Scan for the cell matching the given text and deliver its (x, y) coordinate at center. 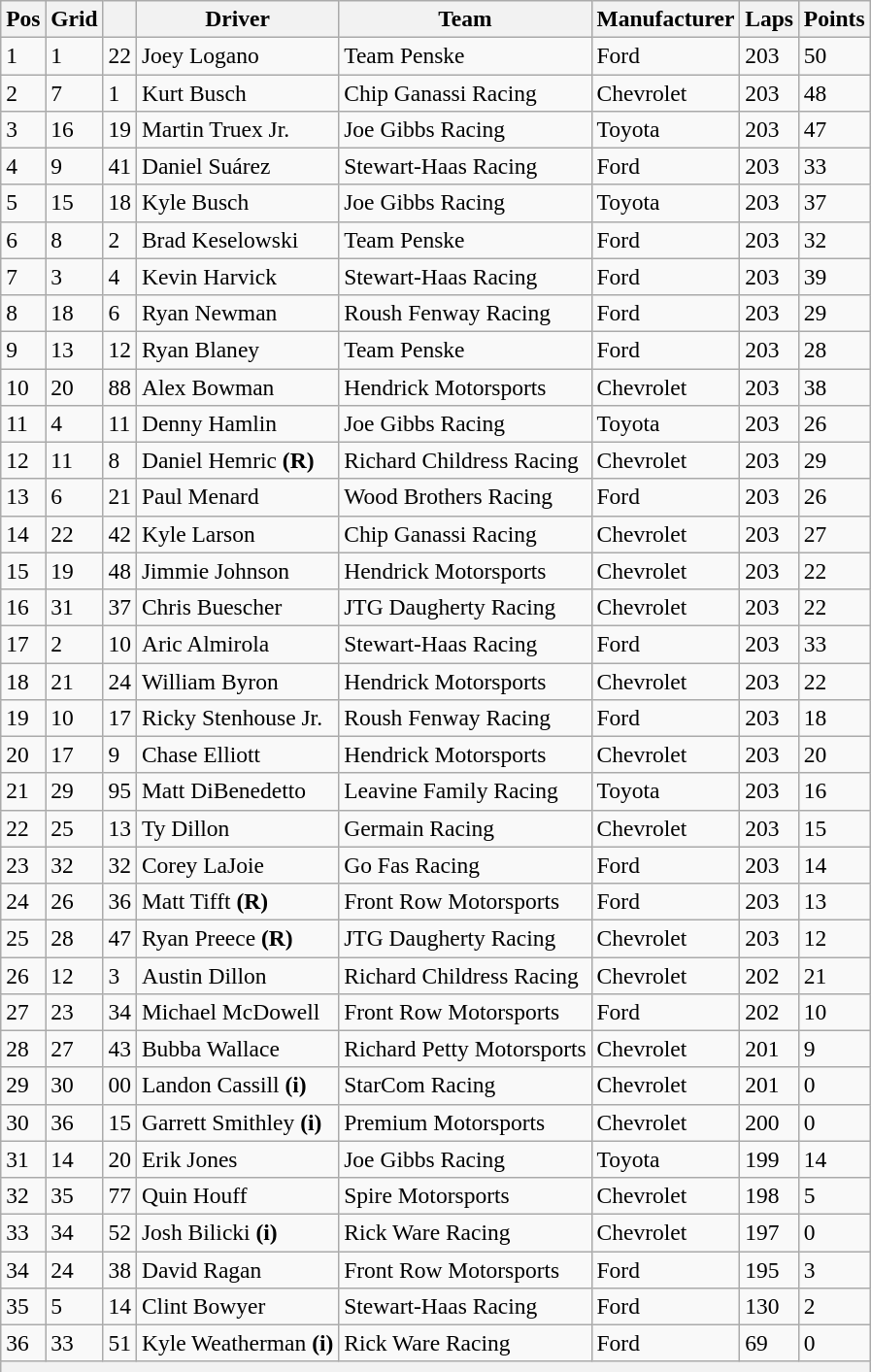
199 (769, 1159)
Manufacturer (666, 18)
Wood Brothers Racing (465, 497)
Ryan Newman (237, 313)
198 (769, 1195)
Kyle Larson (237, 534)
Corey LaJoie (237, 865)
50 (834, 55)
Matt DiBenedetto (237, 791)
Kyle Busch (237, 203)
Pos (23, 18)
200 (769, 1122)
Daniel Suárez (237, 166)
Jimmie Johnson (237, 571)
130 (769, 1306)
Points (834, 18)
Team (465, 18)
Go Fas Racing (465, 865)
69 (769, 1343)
Chase Elliott (237, 754)
Daniel Hemric (R) (237, 460)
David Ragan (237, 1269)
Clint Bowyer (237, 1306)
Ryan Preece (R) (237, 938)
Spire Motorsports (465, 1195)
Grid (74, 18)
Landon Cassill (i) (237, 1086)
51 (119, 1343)
Premium Motorsports (465, 1122)
195 (769, 1269)
Driver (237, 18)
Alex Bowman (237, 386)
Bubba Wallace (237, 1049)
39 (834, 277)
41 (119, 166)
Kurt Busch (237, 92)
Leavine Family Racing (465, 791)
43 (119, 1049)
88 (119, 386)
Ricky Stenhouse Jr. (237, 718)
Aric Almirola (237, 644)
Josh Bilicki (i) (237, 1232)
Quin Houff (237, 1195)
Laps (769, 18)
Erik Jones (237, 1159)
William Byron (237, 681)
52 (119, 1232)
Martin Truex Jr. (237, 129)
StarCom Racing (465, 1086)
Chris Buescher (237, 607)
Germain Racing (465, 828)
Richard Petty Motorsports (465, 1049)
Kyle Weatherman (i) (237, 1343)
Michael McDowell (237, 1012)
Denny Hamlin (237, 423)
Ty Dillon (237, 828)
Brad Keselowski (237, 240)
Austin Dillon (237, 975)
Matt Tifft (R) (237, 901)
77 (119, 1195)
00 (119, 1086)
95 (119, 791)
Paul Menard (237, 497)
Kevin Harvick (237, 277)
197 (769, 1232)
42 (119, 534)
Joey Logano (237, 55)
Ryan Blaney (237, 350)
Garrett Smithley (i) (237, 1122)
